Determine the (x, y) coordinate at the center of the cell enclosing the given text.  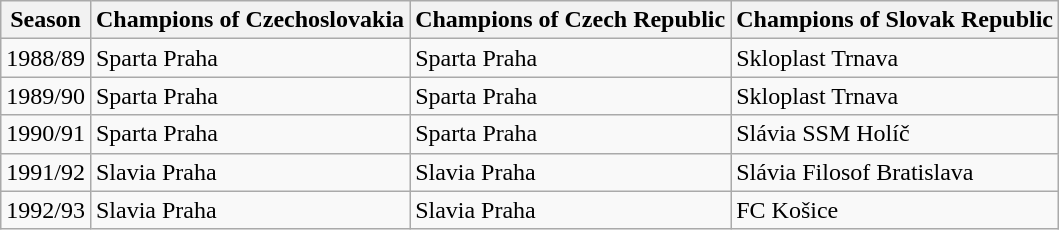
Season (46, 20)
Champions of Czech Republic (570, 20)
1991/92 (46, 172)
Slávia SSM Holíč (895, 134)
Champions of Czechoslovakia (250, 20)
Champions of Slovak Republic (895, 20)
FC Košice (895, 210)
1989/90 (46, 96)
1988/89 (46, 58)
Slávia Filosof Bratislava (895, 172)
1992/93 (46, 210)
1990/91 (46, 134)
